Detect which cell encompasses the target text, then output its [x, y] center coordinate. 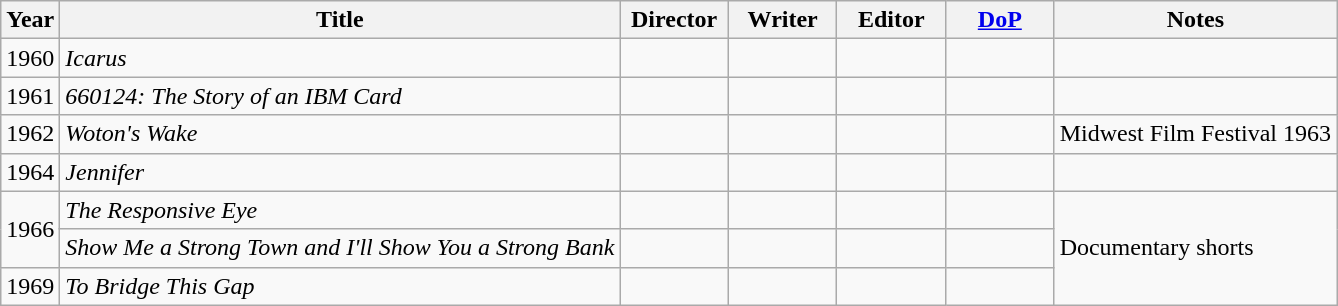
1961 [30, 96]
Director [674, 20]
Midwest Film Festival 1963 [1195, 134]
Jennifer [340, 172]
Editor [892, 20]
660124: The Story of an IBM Card [340, 96]
Title [340, 20]
1960 [30, 58]
DoP [1000, 20]
Documentary shorts [1195, 248]
Woton's Wake [340, 134]
Icarus [340, 58]
Notes [1195, 20]
The Responsive Eye [340, 210]
Year [30, 20]
Show Me a Strong Town and I'll Show You a Strong Bank [340, 248]
1964 [30, 172]
Writer [782, 20]
To Bridge This Gap [340, 286]
1966 [30, 229]
1969 [30, 286]
1962 [30, 134]
